Capture the cell that displays the provided text and extract its [X, Y] central coordinate. 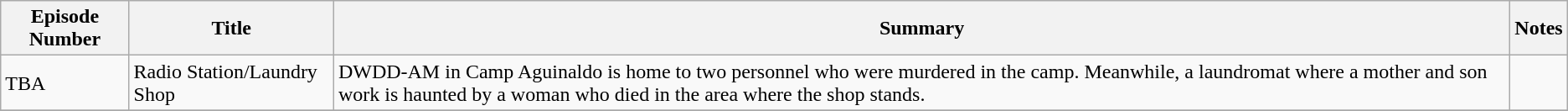
Radio Station/Laundry Shop [231, 82]
TBA [65, 82]
Summary [921, 29]
Title [231, 29]
Episode Number [65, 29]
Notes [1539, 29]
